Identify which cell holds the provided text, then report its [X, Y] central coordinate. 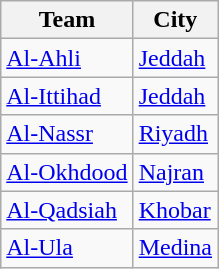
Team [67, 20]
Al-Ahli [67, 58]
Najran [175, 172]
Al-Qadsiah [67, 210]
Al-Ittihad [67, 96]
Al-Okhdood [67, 172]
Riyadh [175, 134]
Al-Ula [67, 248]
Medina [175, 248]
Al-Nassr [67, 134]
Khobar [175, 210]
City [175, 20]
